From the cell containing the given text, extract its center point as [X, Y] coordinate. 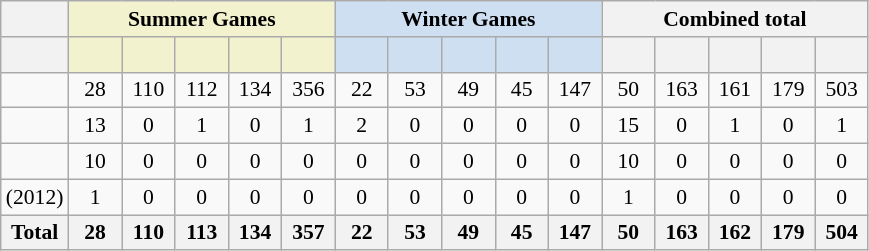
113 [202, 232]
(2012) [35, 197]
13 [94, 126]
112 [202, 90]
356 [308, 90]
357 [308, 232]
161 [734, 90]
Total [35, 232]
15 [628, 126]
Winter Games [468, 19]
Summer Games [202, 19]
504 [842, 232]
503 [842, 90]
2 [362, 126]
162 [734, 232]
Combined total [736, 19]
